Locate the cell with the specified text and output its (x, y) center coordinate. 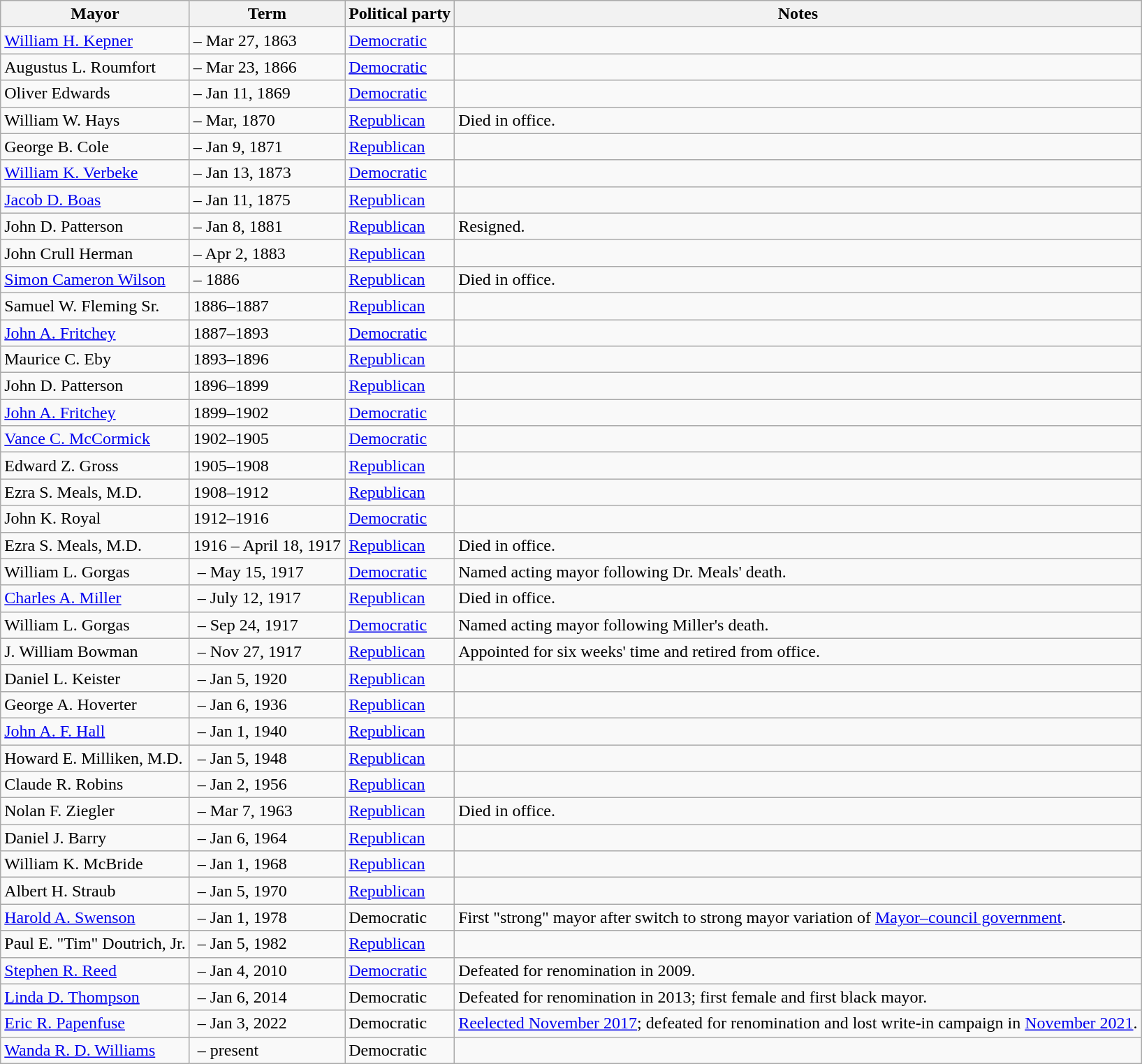
– Nov 27, 1917 (267, 651)
– Jan 11, 1869 (267, 94)
Harold A. Swenson (95, 917)
– 1886 (267, 279)
– Jan 1, 1968 (267, 864)
Reelected November 2017; defeated for renomination and lost write-in campaign in November 2021. (798, 1024)
First "strong" mayor after switch to strong mayor variation of Mayor–council government. (798, 917)
William K. McBride (95, 864)
1887–1893 (267, 333)
Named acting mayor following Miller's death. (798, 625)
– Apr 2, 1883 (267, 253)
John Crull Herman (95, 253)
William W. Hays (95, 120)
– Jan 3, 2022 (267, 1024)
– Jan 6, 1964 (267, 838)
– July 12, 1917 (267, 598)
Daniel L. Keister (95, 678)
William K. Verbeke (95, 173)
– Jan 8, 1881 (267, 226)
– Mar 27, 1863 (267, 40)
Charles A. Miller (95, 598)
– Jan 5, 1948 (267, 758)
1896–1899 (267, 386)
– Mar, 1870 (267, 120)
1905–1908 (267, 466)
Named acting mayor following Dr. Meals' death. (798, 572)
William H. Kepner (95, 40)
John A. F. Hall (95, 731)
Notes (798, 14)
1886–1887 (267, 306)
– Sep 24, 1917 (267, 625)
Paul E. "Tim" Doutrich, Jr. (95, 944)
Augustus L. Roumfort (95, 67)
– Jan 9, 1871 (267, 147)
Defeated for renomination in 2013; first female and first black mayor. (798, 997)
– Jan 1, 1940 (267, 731)
– Jan 2, 1956 (267, 785)
– Jan 4, 2010 (267, 970)
Albert H. Straub (95, 891)
– Jan 5, 1970 (267, 891)
George B. Cole (95, 147)
– present (267, 1050)
Edward Z. Gross (95, 466)
John K. Royal (95, 519)
1902–1905 (267, 439)
– Jan 5, 1920 (267, 678)
Appointed for six weeks' time and retired from office. (798, 651)
Political party (400, 14)
– Jan 6, 1936 (267, 704)
– Mar 7, 1963 (267, 811)
– Jan 6, 2014 (267, 997)
1908–1912 (267, 492)
Claude R. Robins (95, 785)
1899–1902 (267, 413)
– Mar 23, 1866 (267, 67)
Defeated for renomination in 2009. (798, 970)
Term (267, 14)
1893–1896 (267, 360)
1916 – April 18, 1917 (267, 545)
Mayor (95, 14)
Eric R. Papenfuse (95, 1024)
Maurice C. Eby (95, 360)
Samuel W. Fleming Sr. (95, 306)
Vance C. McCormick (95, 439)
Stephen R. Reed (95, 970)
Oliver Edwards (95, 94)
Nolan F. Ziegler (95, 811)
Wanda R. D. Williams (95, 1050)
Jacob D. Boas (95, 200)
George A. Hoverter (95, 704)
– May 15, 1917 (267, 572)
– Jan 13, 1873 (267, 173)
– Jan 11, 1875 (267, 200)
Daniel J. Barry (95, 838)
Resigned. (798, 226)
– Jan 1, 1978 (267, 917)
Howard E. Milliken, M.D. (95, 758)
J. William Bowman (95, 651)
Linda D. Thompson (95, 997)
Simon Cameron Wilson (95, 279)
– Jan 5, 1982 (267, 944)
1912–1916 (267, 519)
